Determine the (x, y) coordinate at the center of the cell enclosing the given text.  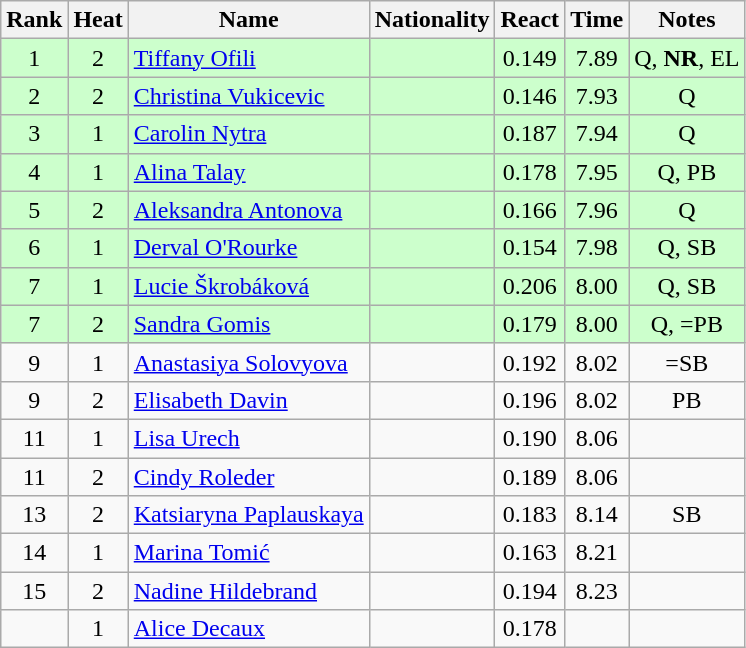
Elisabeth Davin (248, 400)
Nationality (432, 20)
7.95 (597, 172)
Derval O'Rourke (248, 248)
6 (34, 248)
Q, NR, EL (687, 58)
0.183 (530, 515)
React (530, 20)
0.146 (530, 96)
7.98 (597, 248)
Heat (98, 20)
0.187 (530, 134)
Marina Tomić (248, 553)
Time (597, 20)
8.14 (597, 515)
Carolin Nytra (248, 134)
0.206 (530, 286)
Notes (687, 20)
Q, PB (687, 172)
15 (34, 591)
Lisa Urech (248, 438)
7.93 (597, 96)
SB (687, 515)
=SB (687, 362)
Christina Vukicevic (248, 96)
Alice Decaux (248, 629)
0.189 (530, 477)
Tiffany Ofili (248, 58)
0.190 (530, 438)
Name (248, 20)
0.196 (530, 400)
13 (34, 515)
Alina Talay (248, 172)
0.179 (530, 324)
Rank (34, 20)
3 (34, 134)
Anastasiya Solovyova (248, 362)
Aleksandra Antonova (248, 210)
0.163 (530, 553)
Sandra Gomis (248, 324)
0.149 (530, 58)
8.21 (597, 553)
Nadine Hildebrand (248, 591)
7.96 (597, 210)
5 (34, 210)
4 (34, 172)
0.166 (530, 210)
Lucie Škrobáková (248, 286)
Katsiaryna Paplauskaya (248, 515)
7.89 (597, 58)
0.192 (530, 362)
Q, =PB (687, 324)
PB (687, 400)
Cindy Roleder (248, 477)
14 (34, 553)
7.94 (597, 134)
8.23 (597, 591)
0.194 (530, 591)
0.154 (530, 248)
